Find where the given text appears and provide that cell's center as [X, Y] coordinate. 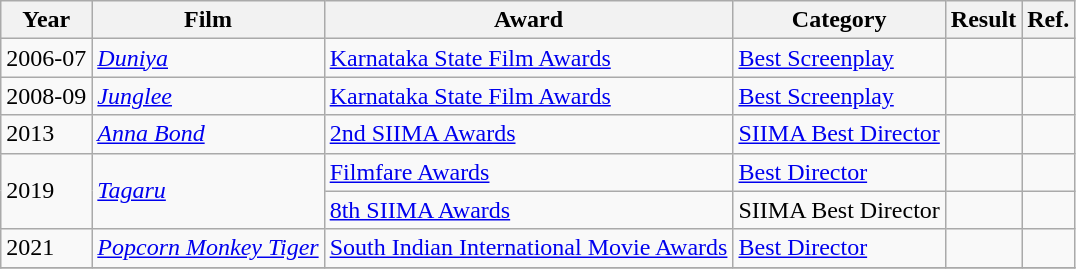
2013 [46, 134]
2008-09 [46, 96]
Category [839, 20]
Result [983, 20]
Duniya [208, 58]
2006-07 [46, 58]
Year [46, 20]
2021 [46, 248]
Anna Bond [208, 134]
2nd SIIMA Awards [528, 134]
Junglee [208, 96]
South Indian International Movie Awards [528, 248]
Ref. [1048, 20]
Film [208, 20]
8th SIIMA Awards [528, 210]
Award [528, 20]
Popcorn Monkey Tiger [208, 248]
Filmfare Awards [528, 172]
Tagaru [208, 191]
2019 [46, 191]
